Output the (X, Y) coordinate of the center of the cell containing the given text.  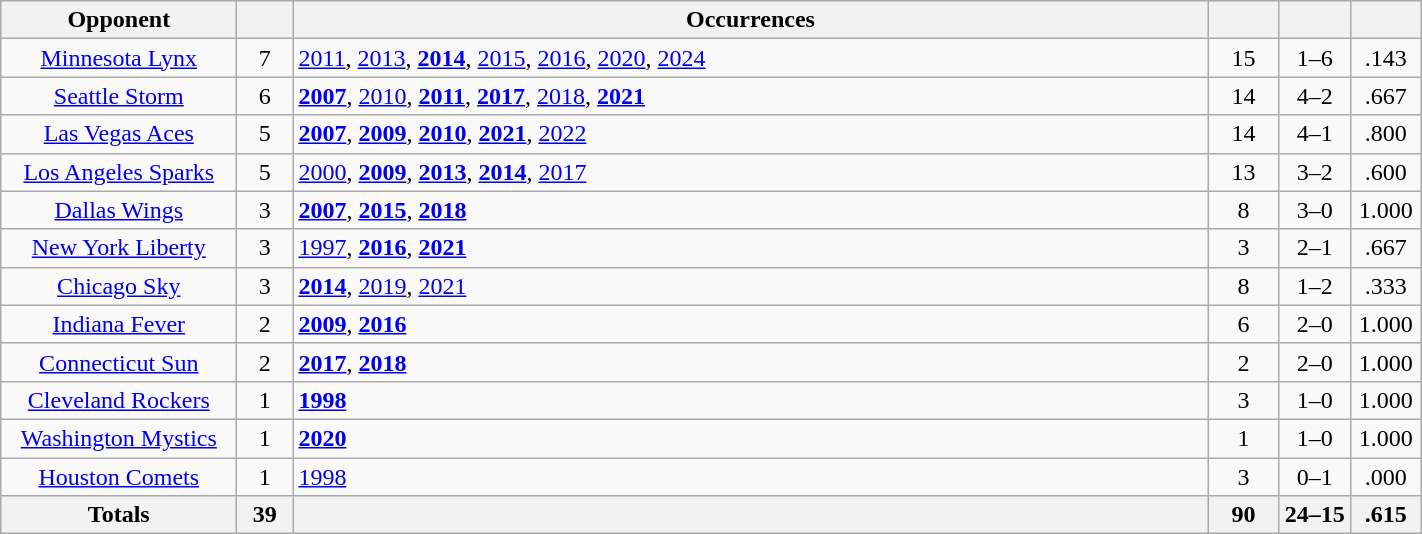
Opponent (119, 20)
0–1 (1314, 477)
2009, 2016 (750, 324)
90 (1244, 515)
1997, 2016, 2021 (750, 248)
Seattle Storm (119, 96)
39 (265, 515)
15 (1244, 58)
1–2 (1314, 286)
7 (265, 58)
2011, 2013, 2014, 2015, 2016, 2020, 2024 (750, 58)
Houston Comets (119, 477)
Chicago Sky (119, 286)
2007, 2010, 2011, 2017, 2018, 2021 (750, 96)
.615 (1386, 515)
.600 (1386, 172)
Indiana Fever (119, 324)
2014, 2019, 2021 (750, 286)
.333 (1386, 286)
2017, 2018 (750, 362)
4–1 (1314, 134)
Las Vegas Aces (119, 134)
Los Angeles Sparks (119, 172)
2–1 (1314, 248)
Connecticut Sun (119, 362)
2020 (750, 438)
Occurrences (750, 20)
2000, 2009, 2013, 2014, 2017 (750, 172)
Dallas Wings (119, 210)
24–15 (1314, 515)
2007, 2009, 2010, 2021, 2022 (750, 134)
Cleveland Rockers (119, 400)
2007, 2015, 2018 (750, 210)
.000 (1386, 477)
3–0 (1314, 210)
Totals (119, 515)
1–6 (1314, 58)
Minnesota Lynx (119, 58)
4–2 (1314, 96)
.800 (1386, 134)
13 (1244, 172)
.143 (1386, 58)
New York Liberty (119, 248)
Washington Mystics (119, 438)
3–2 (1314, 172)
